Capture the cell that displays the provided text and extract its [x, y] central coordinate. 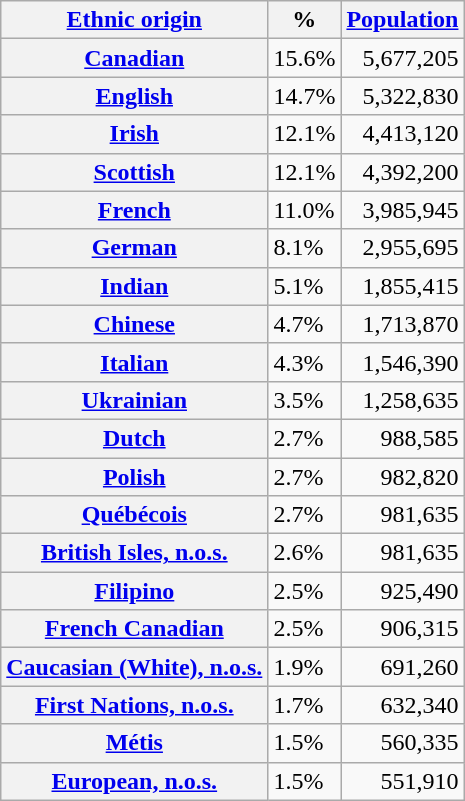
French [134, 210]
4.3% [304, 362]
Filipino [134, 591]
English [134, 96]
European, n.o.s. [134, 781]
Italian [134, 362]
8.1% [304, 248]
551,910 [402, 781]
Polish [134, 477]
1.9% [304, 667]
906,315 [402, 629]
5,677,205 [402, 58]
5,322,830 [402, 96]
Indian [134, 286]
988,585 [402, 438]
560,335 [402, 743]
Dutch [134, 438]
982,820 [402, 477]
15.6% [304, 58]
2.6% [304, 553]
Canadian [134, 58]
Chinese [134, 324]
11.0% [304, 210]
3,985,945 [402, 210]
4,413,120 [402, 134]
632,340 [402, 705]
4,392,200 [402, 172]
1,855,415 [402, 286]
% [304, 20]
925,490 [402, 591]
1,258,635 [402, 400]
Population [402, 20]
Ethnic origin [134, 20]
British Isles, n.o.s. [134, 553]
German [134, 248]
1.7% [304, 705]
Québécois [134, 515]
Caucasian (White), n.o.s. [134, 667]
Irish [134, 134]
4.7% [304, 324]
2,955,695 [402, 248]
1,546,390 [402, 362]
14.7% [304, 96]
3.5% [304, 400]
Métis [134, 743]
French Canadian [134, 629]
Scottish [134, 172]
5.1% [304, 286]
691,260 [402, 667]
First Nations, n.o.s. [134, 705]
Ukrainian [134, 400]
1,713,870 [402, 324]
